For the text-containing cell, return its midpoint in [X, Y] coordinate format. 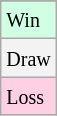
Win [28, 20]
Draw [28, 58]
Loss [28, 96]
